Extract the (X, Y) coordinate from the center of the cell holding the provided text.  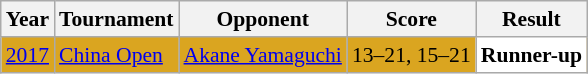
Result (532, 19)
13–21, 15–21 (412, 55)
China Open (116, 55)
Score (412, 19)
Opponent (263, 19)
Tournament (116, 19)
Year (28, 19)
Akane Yamaguchi (263, 55)
Runner-up (532, 55)
2017 (28, 55)
